Locate the cell with the specified text and output its [X, Y] center coordinate. 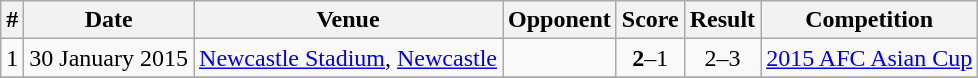
Date [109, 20]
30 January 2015 [109, 58]
Score [650, 20]
# [12, 20]
Competition [870, 20]
1 [12, 58]
Result [722, 20]
Venue [348, 20]
2015 AFC Asian Cup [870, 58]
Opponent [559, 20]
2–3 [722, 58]
Newcastle Stadium, Newcastle [348, 58]
2–1 [650, 58]
